Determine the (x, y) coordinate at the center of the cell enclosing the given text.  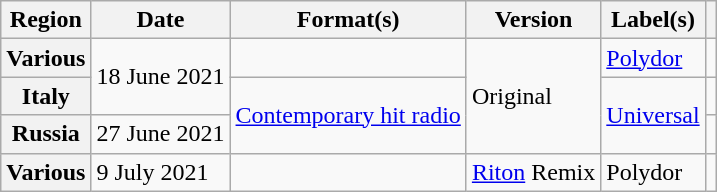
Region (46, 20)
Universal (653, 115)
Format(s) (348, 20)
Version (533, 20)
9 July 2021 (160, 172)
Italy (46, 96)
Date (160, 20)
Original (533, 96)
Label(s) (653, 20)
18 June 2021 (160, 77)
Contemporary hit radio (348, 115)
Riton Remix (533, 172)
27 June 2021 (160, 134)
Russia (46, 134)
